Determine the [X, Y] coordinate at the center of the cell enclosing the given text.  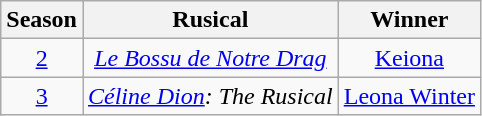
Leona Winter [409, 96]
Keiona [409, 58]
Season [42, 20]
2 [42, 58]
3 [42, 96]
Rusical [210, 20]
Céline Dion: The Rusical [210, 96]
Le Bossu de Notre Drag [210, 58]
Winner [409, 20]
